Detect which cell encompasses the target text, then output its [X, Y] center coordinate. 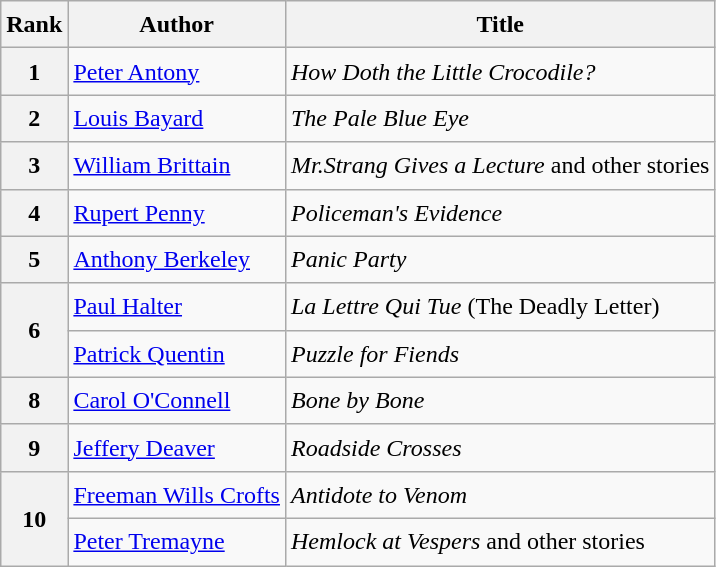
La Lettre Qui Tue (The Deadly Letter) [500, 306]
5 [34, 260]
Antidote to Venom [500, 494]
Mr.Strang Gives a Lecture and other stories [500, 166]
3 [34, 166]
Rupert Penny [177, 212]
Louis Bayard [177, 118]
Policeman's Evidence [500, 212]
6 [34, 330]
Carol O'Connell [177, 400]
9 [34, 448]
Hemlock at Vespers and other stories [500, 542]
How Doth the Little Crocodile? [500, 72]
Author [177, 24]
Title [500, 24]
Rank [34, 24]
2 [34, 118]
Freeman Wills Crofts [177, 494]
8 [34, 400]
William Brittain [177, 166]
10 [34, 518]
The Pale Blue Eye [500, 118]
Panic Party [500, 260]
Bone by Bone [500, 400]
4 [34, 212]
Roadside Crosses [500, 448]
Anthony Berkeley [177, 260]
Patrick Quentin [177, 354]
Paul Halter [177, 306]
Jeffery Deaver [177, 448]
Puzzle for Fiends [500, 354]
1 [34, 72]
Peter Antony [177, 72]
Peter Tremayne [177, 542]
